Determine the (x, y) coordinate at the center of the cell enclosing the given text.  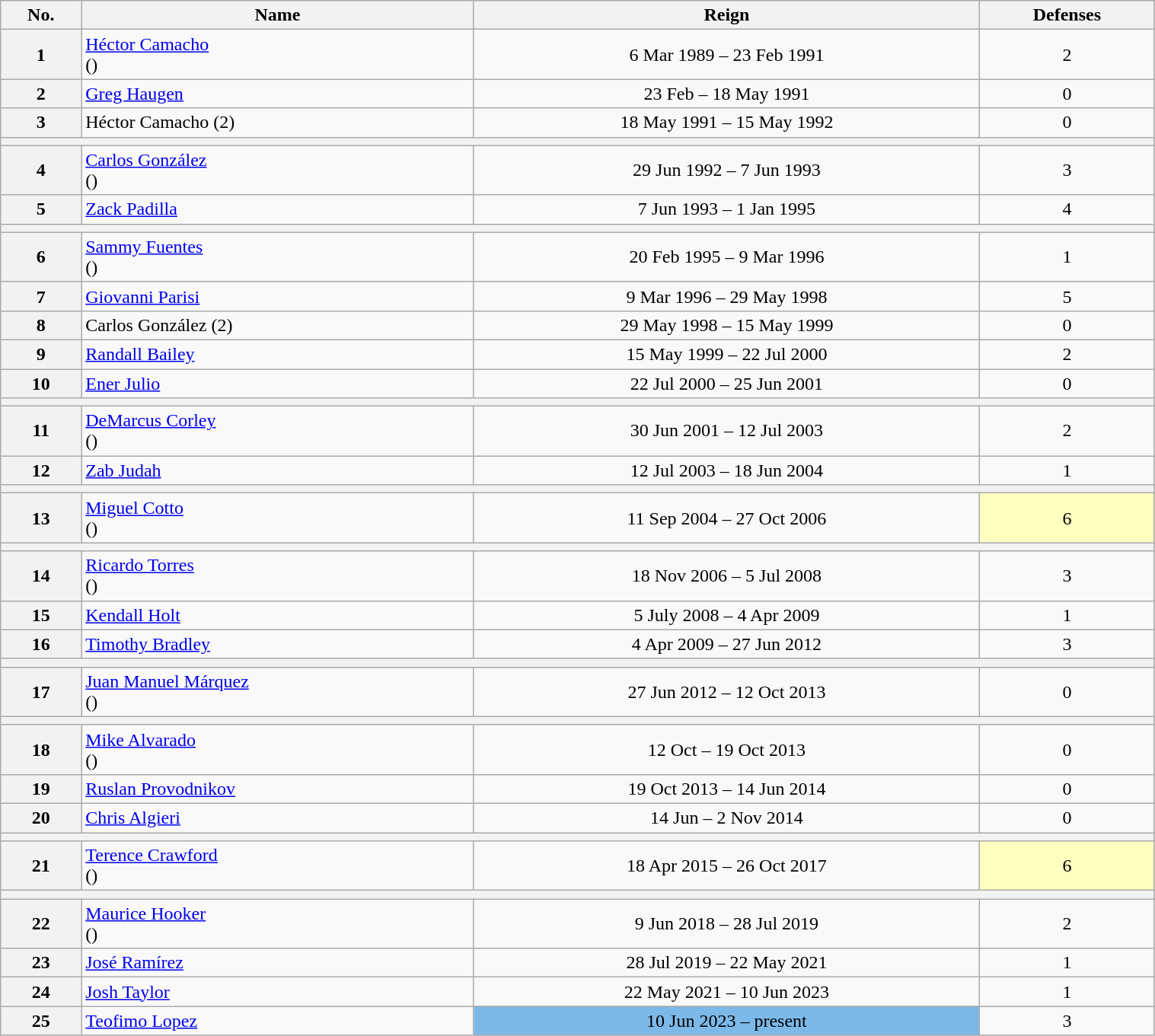
19 (41, 789)
18 Apr 2015 – 26 Oct 2017 (726, 866)
22 (41, 924)
18 Nov 2006 – 5 Jul 2008 (726, 575)
Zack Padilla (277, 209)
18 (41, 749)
José Ramírez (277, 963)
11 (41, 431)
9 Mar 1996 – 29 May 1998 (726, 296)
DeMarcus Corley() (277, 431)
Name (277, 15)
Josh Taylor (277, 992)
20 Feb 1995 – 9 Mar 1996 (726, 257)
22 Jul 2000 – 25 Jun 2001 (726, 383)
Ricardo Torres() (277, 575)
Juan Manuel Márquez() (277, 691)
15 May 1999 – 22 Jul 2000 (726, 354)
23 Feb – 18 May 1991 (726, 94)
20 (41, 818)
24 (41, 992)
9 Jun 2018 – 28 Jul 2019 (726, 924)
Mike Alvarado() (277, 749)
13 (41, 518)
9 (41, 354)
16 (41, 644)
28 Jul 2019 – 22 May 2021 (726, 963)
25 (41, 1021)
10 (41, 383)
30 Jun 2001 – 12 Jul 2003 (726, 431)
22 May 2021 – 10 Jun 2023 (726, 992)
5 July 2008 – 4 Apr 2009 (726, 615)
29 Jun 1992 – 7 Jun 1993 (726, 171)
7 Jun 1993 – 1 Jan 1995 (726, 209)
12 (41, 470)
19 Oct 2013 – 14 Jun 2014 (726, 789)
Héctor Camacho() (277, 55)
No. (41, 15)
17 (41, 691)
23 (41, 963)
14 (41, 575)
29 May 1998 – 15 May 1999 (726, 325)
12 Jul 2003 – 18 Jun 2004 (726, 470)
Defenses (1067, 15)
Maurice Hooker() (277, 924)
18 May 1991 – 15 May 1992 (726, 123)
7 (41, 296)
Kendall Holt (277, 615)
Carlos González (2) (277, 325)
4 Apr 2009 – 27 Jun 2012 (726, 644)
10 Jun 2023 – present (726, 1021)
Terence Crawford() (277, 866)
21 (41, 866)
Greg Haugen (277, 94)
6 Mar 1989 – 23 Feb 1991 (726, 55)
Héctor Camacho (2) (277, 123)
Reign (726, 15)
Timothy Bradley (277, 644)
27 Jun 2012 – 12 Oct 2013 (726, 691)
Sammy Fuentes() (277, 257)
Carlos González() (277, 171)
Chris Algieri (277, 818)
Randall Bailey (277, 354)
Miguel Cotto() (277, 518)
14 Jun – 2 Nov 2014 (726, 818)
11 Sep 2004 – 27 Oct 2006 (726, 518)
Teofimo Lopez (277, 1021)
15 (41, 615)
8 (41, 325)
Ener Julio (277, 383)
Giovanni Parisi (277, 296)
12 Oct – 19 Oct 2013 (726, 749)
Ruslan Provodnikov (277, 789)
Zab Judah (277, 470)
